Identify which cell holds the provided text, then report its (X, Y) central coordinate. 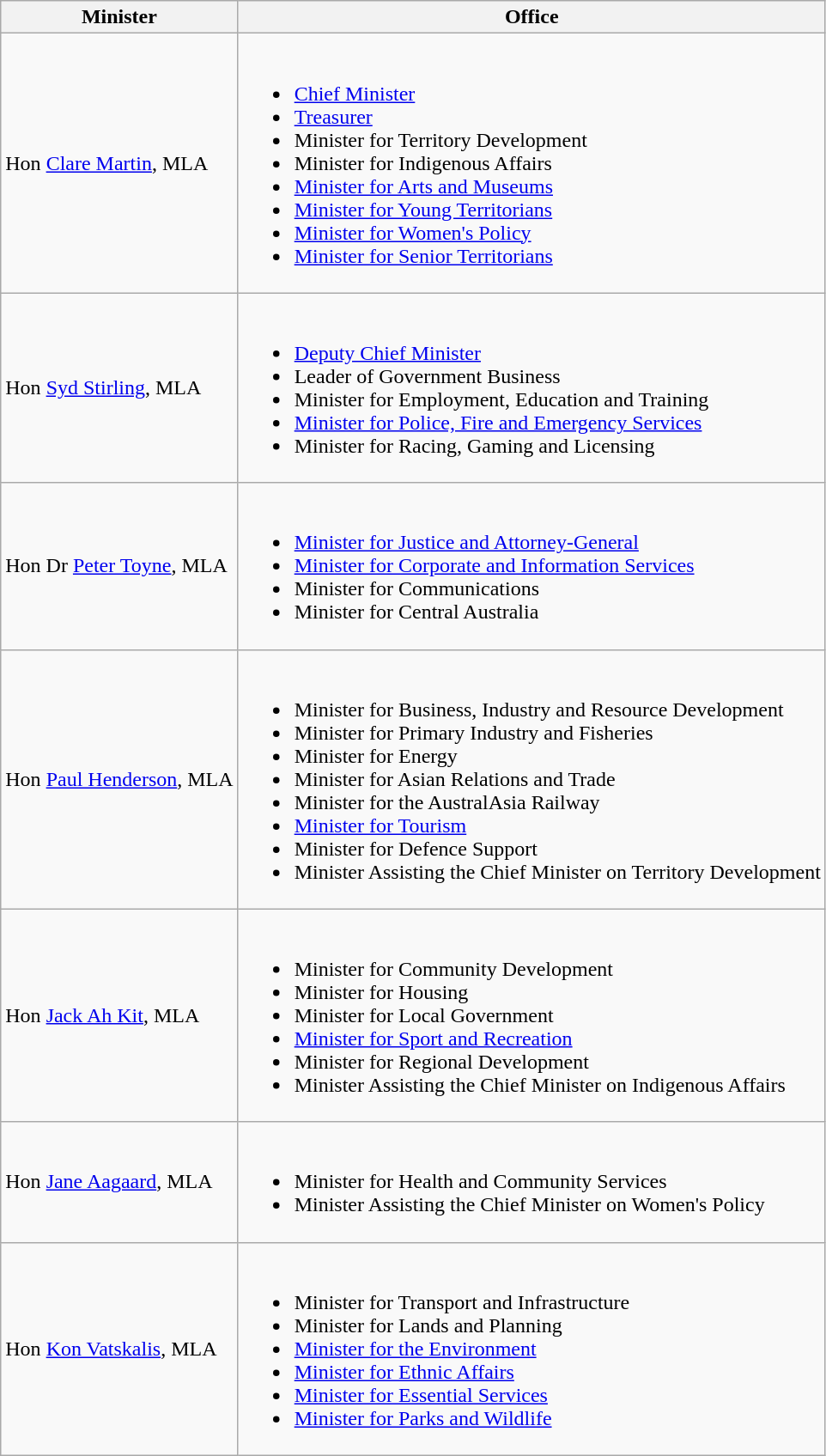
Hon Paul Henderson, MLA (119, 779)
Hon Dr Peter Toyne, MLA (119, 566)
Hon Jane Aagaard, MLA (119, 1182)
Hon Jack Ah Kit, MLA (119, 1015)
Hon Syd Stirling, MLA (119, 388)
Minister (119, 17)
Hon Clare Martin, MLA (119, 163)
Minister for Health and Community ServicesMinister Assisting the Chief Minister on Women's Policy (531, 1182)
Hon Kon Vatskalis, MLA (119, 1349)
Minister for Justice and Attorney-GeneralMinister for Corporate and Information ServicesMinister for CommunicationsMinister for Central Australia (531, 566)
Office (531, 17)
